For the text-containing cell, return its midpoint in [X, Y] coordinate format. 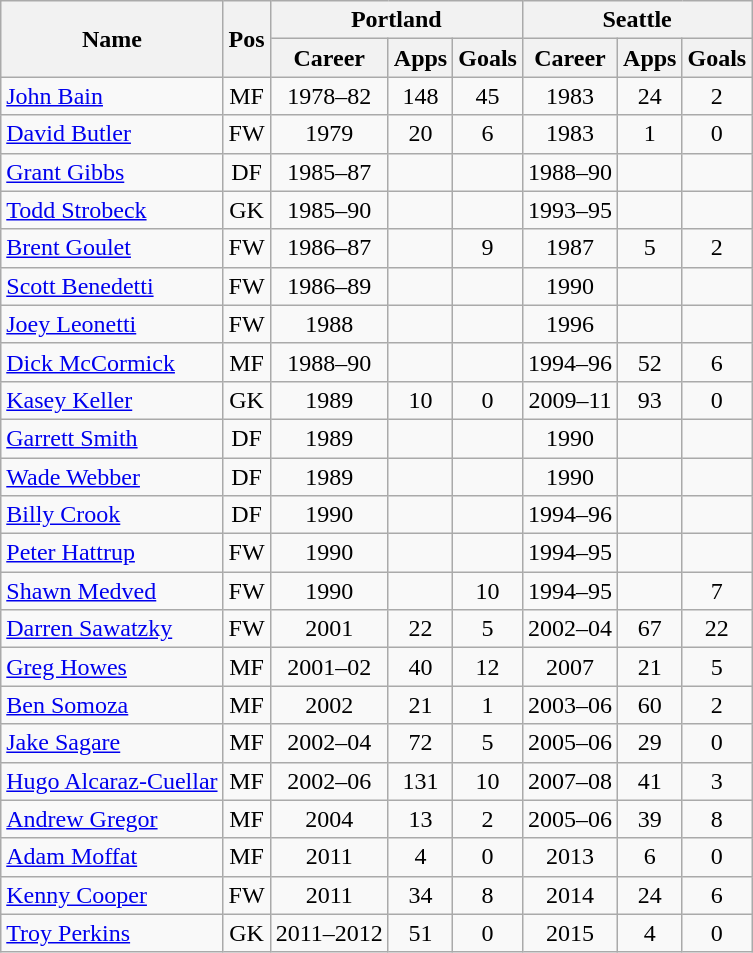
Greg Howes [112, 667]
2003–06 [570, 705]
2015 [570, 933]
Ben Somoza [112, 705]
148 [420, 96]
2013 [570, 857]
Troy Perkins [112, 933]
39 [650, 819]
67 [650, 629]
Adam Moffat [112, 857]
12 [488, 667]
2002–06 [329, 781]
72 [420, 743]
1985–90 [329, 210]
Pos [246, 39]
131 [420, 781]
Jake Sagare [112, 743]
1988 [329, 324]
Brent Goulet [112, 248]
7 [717, 591]
52 [650, 362]
Hugo Alcaraz-Cuellar [112, 781]
40 [420, 667]
45 [488, 96]
60 [650, 705]
2014 [570, 895]
51 [420, 933]
Seattle [636, 20]
41 [650, 781]
Kenny Cooper [112, 895]
3 [717, 781]
Dick McCormick [112, 362]
Scott Benedetti [112, 286]
2001 [329, 629]
2009–11 [570, 400]
2007–08 [570, 781]
1985–87 [329, 172]
9 [488, 248]
2004 [329, 819]
20 [420, 134]
1996 [570, 324]
1978–82 [329, 96]
93 [650, 400]
David Butler [112, 134]
2007 [570, 667]
Peter Hattrup [112, 553]
2001–02 [329, 667]
Garrett Smith [112, 438]
34 [420, 895]
1987 [570, 248]
13 [420, 819]
2011–2012 [329, 933]
Shawn Medved [112, 591]
Andrew Gregor [112, 819]
Billy Crook [112, 515]
2002 [329, 705]
Portland [396, 20]
Joey Leonetti [112, 324]
Grant Gibbs [112, 172]
Wade Webber [112, 477]
1993–95 [570, 210]
29 [650, 743]
1979 [329, 134]
Name [112, 39]
Kasey Keller [112, 400]
1986–87 [329, 248]
Darren Sawatzky [112, 629]
Todd Strobeck [112, 210]
John Bain [112, 96]
1986–89 [329, 286]
